Provide the [x, y] coordinate of the cell's center where the given text is located.  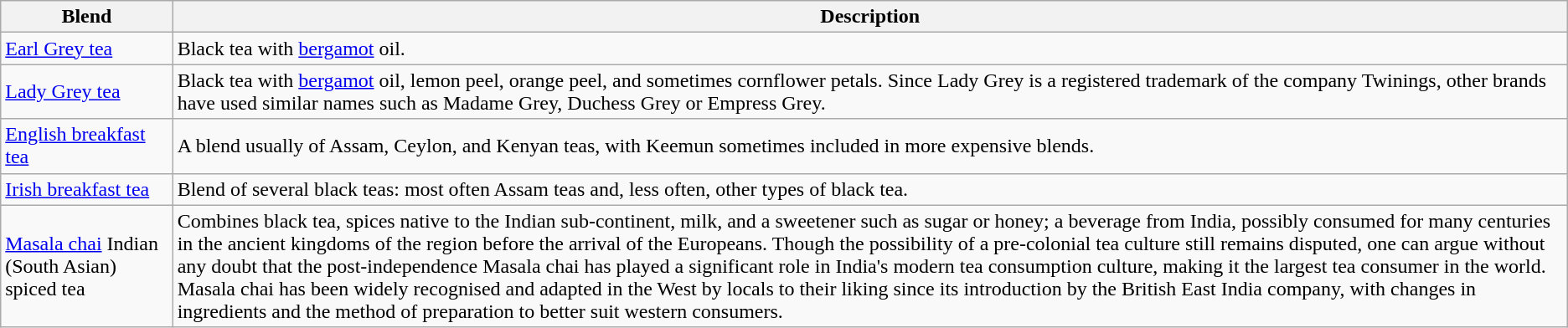
Masala chai Indian (South Asian) spiced tea [87, 266]
Blend of several black teas: most often Assam teas and, less often, other types of black tea. [869, 189]
A blend usually of Assam, Ceylon, and Kenyan teas, with Keemun sometimes included in more expensive blends. [869, 146]
Irish breakfast tea [87, 189]
Earl Grey tea [87, 49]
Lady Grey tea [87, 92]
English breakfast tea [87, 146]
Black tea with bergamot oil. [869, 49]
Blend [87, 17]
Description [869, 17]
